Output the [X, Y] coordinate of the center of the cell containing the given text.  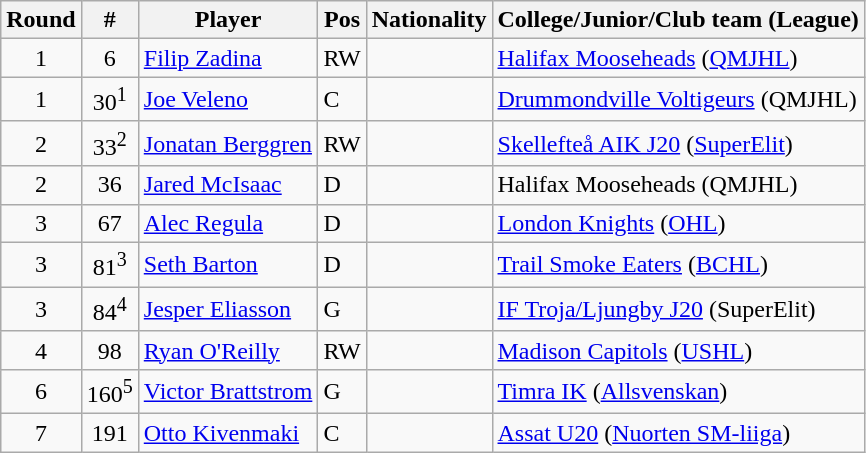
Ryan O'Reilly [228, 350]
67 [110, 223]
Filip Zadina [228, 58]
844 [110, 310]
Skellefteå AIK J20 (SuperElit) [678, 144]
Player [228, 20]
Pos [342, 20]
Jesper Eliasson [228, 310]
College/Junior/Club team (League) [678, 20]
191 [110, 433]
Timra IK (Allsvenskan) [678, 392]
Madison Capitols (USHL) [678, 350]
98 [110, 350]
301 [110, 100]
Victor Brattstrom [228, 392]
Alec Regula [228, 223]
# [110, 20]
Seth Barton [228, 264]
Nationality [429, 20]
1605 [110, 392]
Joe Veleno [228, 100]
Trail Smoke Eaters (BCHL) [678, 264]
Jonatan Berggren [228, 144]
London Knights (OHL) [678, 223]
7 [41, 433]
IF Troja/Ljungby J20 (SuperElit) [678, 310]
36 [110, 185]
4 [41, 350]
Drummondville Voltigeurs (QMJHL) [678, 100]
Assat U20 (Nuorten SM-liiga) [678, 433]
813 [110, 264]
Otto Kivenmaki [228, 433]
Jared McIsaac [228, 185]
Round [41, 20]
332 [110, 144]
